Provide the (x, y) coordinate of the cell's center where the given text is located.  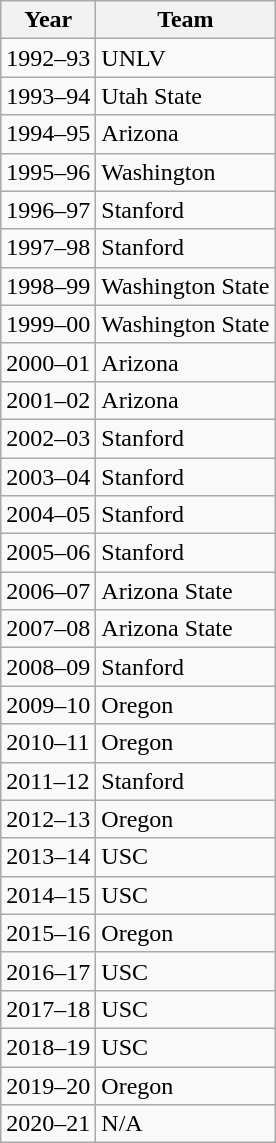
1993–94 (48, 96)
1997–98 (48, 248)
2012–13 (48, 819)
2017–18 (48, 1009)
2004–05 (48, 515)
Year (48, 20)
2008–09 (48, 667)
2007–08 (48, 629)
1996–97 (48, 210)
1999–00 (48, 324)
2001–02 (48, 400)
2006–07 (48, 591)
2020–21 (48, 1124)
Washington (186, 172)
N/A (186, 1124)
1995–96 (48, 172)
2016–17 (48, 971)
2011–12 (48, 781)
1998–99 (48, 286)
2019–20 (48, 1085)
2003–04 (48, 477)
2002–03 (48, 438)
2015–16 (48, 933)
Utah State (186, 96)
2010–11 (48, 743)
1994–95 (48, 134)
2014–15 (48, 895)
2000–01 (48, 362)
2009–10 (48, 705)
UNLV (186, 58)
2018–19 (48, 1047)
2005–06 (48, 553)
2013–14 (48, 857)
Team (186, 20)
1992–93 (48, 58)
